Locate the cell with the specified text and output its (x, y) center coordinate. 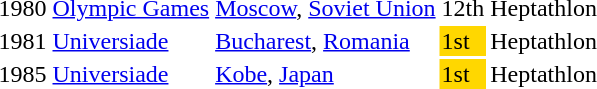
Bucharest, Romania (326, 41)
Kobe, Japan (326, 74)
